Extract the [x, y] coordinate from the center of the cell holding the provided text.  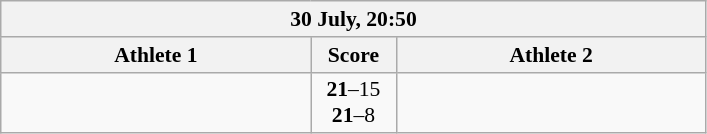
21–1521–8 [354, 102]
Score [354, 55]
Athlete 1 [156, 55]
30 July, 20:50 [354, 19]
Athlete 2 [551, 55]
